Scan for the cell matching the given text and deliver its (X, Y) coordinate at center. 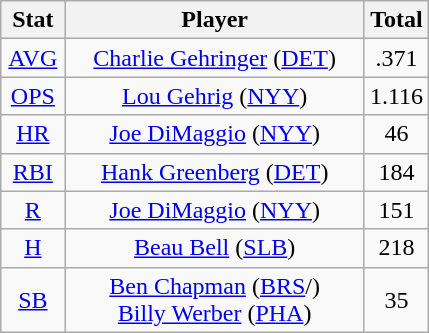
218 (396, 248)
46 (396, 134)
.371 (396, 58)
SB (33, 300)
HR (33, 134)
184 (396, 172)
Hank Greenberg (DET) (214, 172)
Total (396, 20)
RBI (33, 172)
Stat (33, 20)
35 (396, 300)
151 (396, 210)
1.116 (396, 96)
AVG (33, 58)
Beau Bell (SLB) (214, 248)
Charlie Gehringer (DET) (214, 58)
OPS (33, 96)
Ben Chapman (BRS/)Billy Werber (PHA) (214, 300)
Lou Gehrig (NYY) (214, 96)
H (33, 248)
R (33, 210)
Player (214, 20)
